Extract the [X, Y] coordinate from the center of the cell holding the provided text.  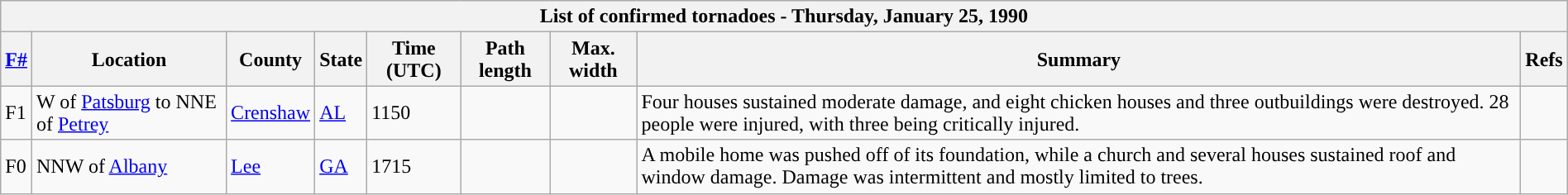
1150 [414, 112]
Crenshaw [271, 112]
County [271, 59]
F1 [17, 112]
GA [341, 167]
List of confirmed tornadoes - Thursday, January 25, 1990 [784, 17]
NNW of Albany [129, 167]
F0 [17, 167]
State [341, 59]
Time (UTC) [414, 59]
Path length [505, 59]
1715 [414, 167]
AL [341, 112]
Refs [1544, 59]
Max. width [594, 59]
Summary [1078, 59]
Lee [271, 167]
F# [17, 59]
Location [129, 59]
W of Patsburg to NNE of Petrey [129, 112]
